Return [X, Y] of the center of cell containing provided text 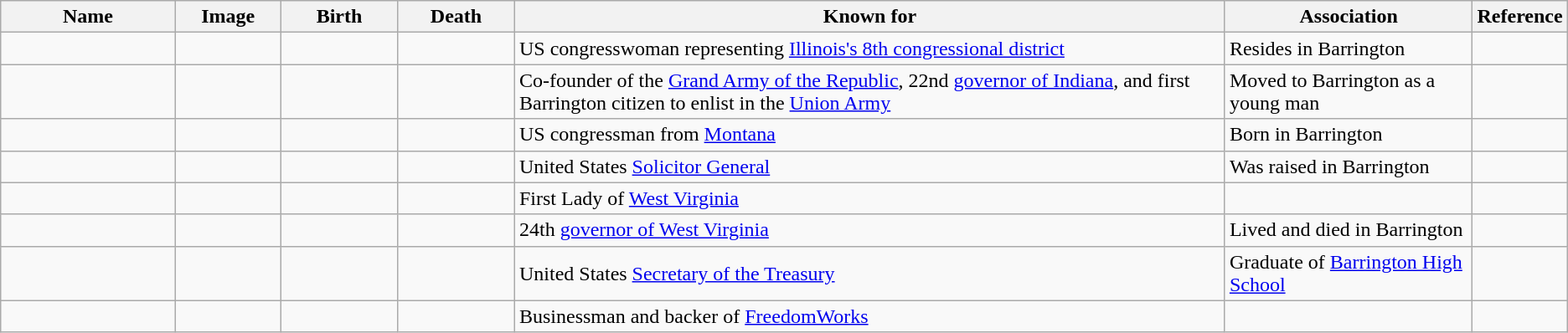
Known for [869, 17]
24th governor of West Virginia [869, 230]
Birth [338, 17]
United States Secretary of the Treasury [869, 273]
United States Solicitor General [869, 166]
First Lady of West Virginia [869, 198]
Was raised in Barrington [1349, 166]
Moved to Barrington as a young man [1349, 92]
Lived and died in Barrington [1349, 230]
Businessman and backer of FreedomWorks [869, 316]
Association [1349, 17]
Graduate of Barrington High School [1349, 273]
US congressman from Montana [869, 135]
Death [456, 17]
Resides in Barrington [1349, 49]
Born in Barrington [1349, 135]
Reference [1519, 17]
Image [228, 17]
Co-founder of the Grand Army of the Republic, 22nd governor of Indiana, and first Barrington citizen to enlist in the Union Army [869, 92]
US congresswoman representing Illinois's 8th congressional district [869, 49]
Name [88, 17]
